Extract the (x, y) coordinate from the center of the cell holding the provided text.  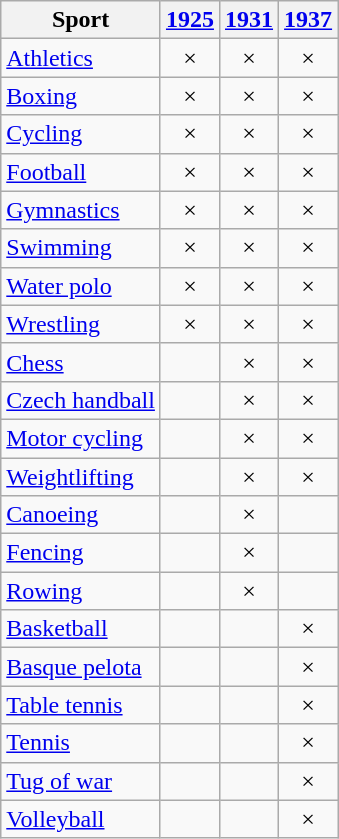
Motor cycling (81, 438)
Tug of war (81, 781)
Tennis (81, 743)
Weightlifting (81, 477)
1937 (308, 20)
1925 (190, 20)
1931 (248, 20)
Swimming (81, 248)
Football (81, 172)
Canoeing (81, 515)
Sport (81, 20)
Rowing (81, 591)
Basque pelota (81, 667)
Boxing (81, 96)
Table tennis (81, 705)
Basketball (81, 629)
Czech handball (81, 400)
Fencing (81, 553)
Chess (81, 362)
Volleyball (81, 819)
Wrestling (81, 324)
Water polo (81, 286)
Athletics (81, 58)
Gymnastics (81, 210)
Cycling (81, 134)
